Search for the cell housing the specified text and yield its (x, y) center coordinate. 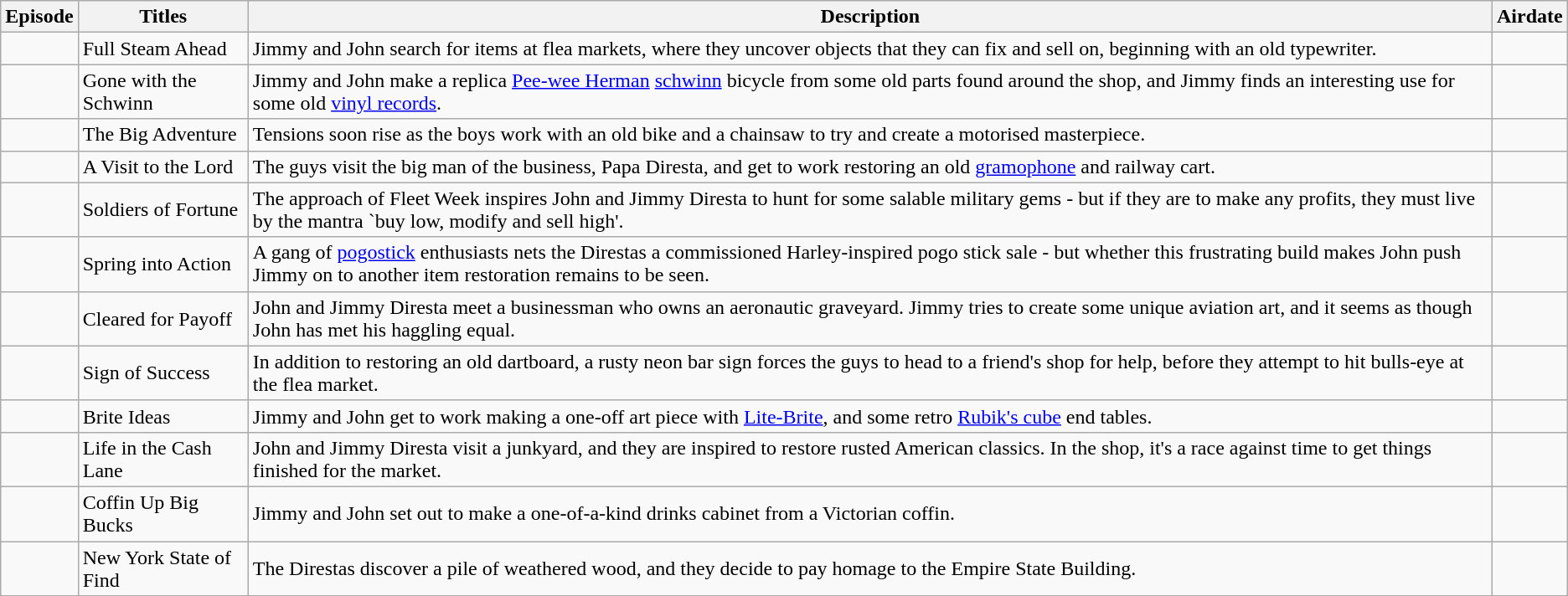
Description (869, 17)
Episode (39, 17)
New York State of Find (162, 568)
The Big Adventure (162, 135)
Coffin Up Big Bucks (162, 514)
Jimmy and John get to work making a one-off art piece with Lite-Brite, and some retro Rubik's cube end tables. (869, 416)
Spring into Action (162, 265)
Soldiers of Fortune (162, 209)
The Direstas discover a pile of weathered wood, and they decide to pay homage to the Empire State Building. (869, 568)
Jimmy and John set out to make a one-of-a-kind drinks cabinet from a Victorian coffin. (869, 514)
Brite Ideas (162, 416)
A Visit to the Lord (162, 167)
Full Steam Ahead (162, 49)
Jimmy and John search for items at flea markets, where they uncover objects that they can fix and sell on, beginning with an old typewriter. (869, 49)
Tensions soon rise as the boys work with an old bike and a chainsaw to try and create a motorised masterpiece. (869, 135)
Titles (162, 17)
Life in the Cash Lane (162, 459)
Airdate (1530, 17)
Cleared for Payoff (162, 318)
Gone with the Schwinn (162, 92)
Sign of Success (162, 373)
The guys visit the big man of the business, Papa Diresta, and get to work restoring an old gramophone and railway cart. (869, 167)
